Output the (X, Y) coordinate of the center of the cell containing the given text.  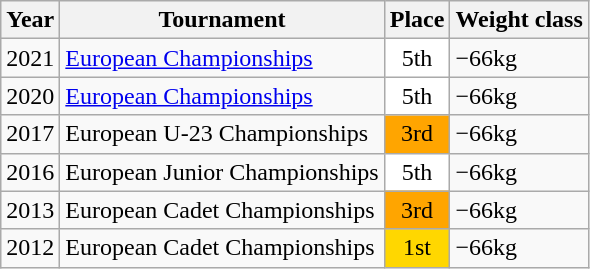
2012 (30, 248)
2020 (30, 96)
Tournament (222, 20)
European Junior Championships (222, 172)
2021 (30, 58)
Year (30, 20)
2016 (30, 172)
Place (417, 20)
2013 (30, 210)
European U-23 Championships (222, 134)
2017 (30, 134)
Weight class (519, 20)
1st (417, 248)
